From the cell containing the given text, extract its center point as (X, Y) coordinate. 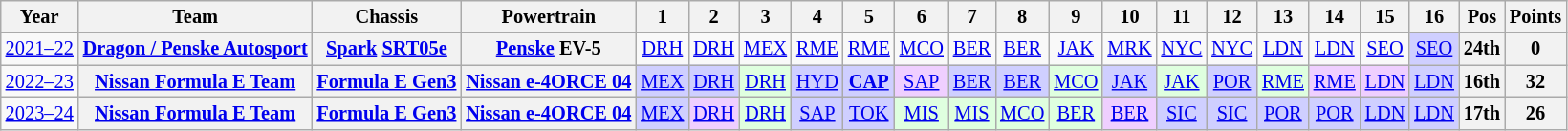
Points (1535, 16)
12 (1231, 16)
6 (922, 16)
10 (1129, 16)
2022–23 (40, 81)
24th (1482, 49)
5 (869, 16)
9 (1076, 16)
Spark SRT05e (387, 49)
2023–24 (40, 113)
HYD (817, 81)
2 (713, 16)
Pos (1482, 16)
Team (195, 16)
Dragon / Penske Autosport (195, 49)
16 (1434, 16)
4 (817, 16)
Penske EV-5 (549, 49)
Powertrain (549, 16)
7 (971, 16)
1 (662, 16)
CAP (869, 81)
26 (1535, 113)
17th (1482, 113)
14 (1335, 16)
8 (1022, 16)
3 (765, 16)
Year (40, 16)
0 (1535, 49)
32 (1535, 81)
MRK (1129, 49)
2021–22 (40, 49)
11 (1182, 16)
13 (1283, 16)
16th (1482, 81)
Chassis (387, 16)
TOK (869, 113)
15 (1385, 16)
